Detect which cell encompasses the target text, then output its [x, y] center coordinate. 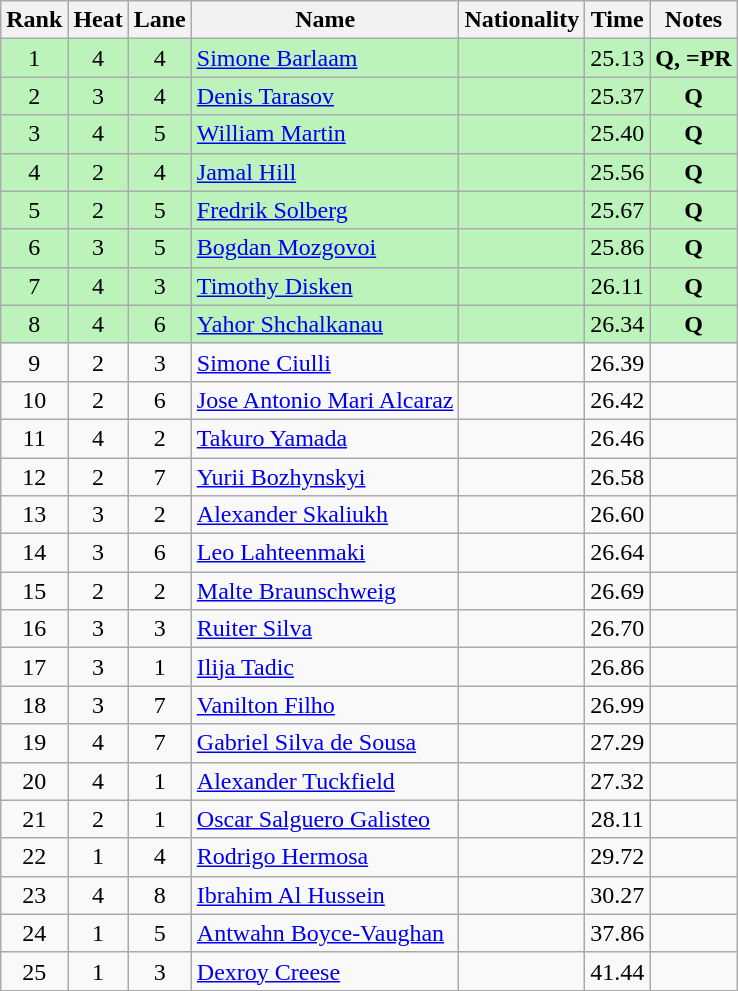
Dexroy Creese [325, 971]
19 [34, 743]
12 [34, 477]
Rodrigo Hermosa [325, 857]
23 [34, 895]
15 [34, 591]
21 [34, 819]
Lane [160, 20]
10 [34, 400]
26.42 [618, 400]
Heat [98, 20]
13 [34, 515]
27.32 [618, 781]
Alexander Tuckfield [325, 781]
Malte Braunschweig [325, 591]
22 [34, 857]
Denis Tarasov [325, 96]
William Martin [325, 134]
17 [34, 667]
Takuro Yamada [325, 438]
Oscar Salguero Galisteo [325, 819]
26.58 [618, 477]
28.11 [618, 819]
Jose Antonio Mari Alcaraz [325, 400]
16 [34, 629]
41.44 [618, 971]
30.27 [618, 895]
26.46 [618, 438]
26.60 [618, 515]
Nationality [522, 20]
26.34 [618, 324]
11 [34, 438]
29.72 [618, 857]
24 [34, 933]
26.86 [618, 667]
25.56 [618, 172]
Gabriel Silva de Sousa [325, 743]
26.39 [618, 362]
Jamal Hill [325, 172]
26.64 [618, 553]
Alexander Skaliukh [325, 515]
Simone Ciulli [325, 362]
25.40 [618, 134]
Bogdan Mozgovoi [325, 248]
Ibrahim Al Hussein [325, 895]
14 [34, 553]
26.70 [618, 629]
26.99 [618, 705]
9 [34, 362]
Yurii Bozhynskyi [325, 477]
Vanilton Filho [325, 705]
Ruiter Silva [325, 629]
25.37 [618, 96]
18 [34, 705]
20 [34, 781]
26.69 [618, 591]
Leo Lahteenmaki [325, 553]
Time [618, 20]
Yahor Shchalkanau [325, 324]
25.67 [618, 210]
Notes [694, 20]
26.11 [618, 286]
Q, =PR [694, 58]
37.86 [618, 933]
Rank [34, 20]
Timothy Disken [325, 286]
Simone Barlaam [325, 58]
Ilija Tadic [325, 667]
25.13 [618, 58]
Antwahn Boyce-Vaughan [325, 933]
25.86 [618, 248]
25 [34, 971]
Name [325, 20]
27.29 [618, 743]
Fredrik Solberg [325, 210]
